Locate the cell with the specified text and output its [X, Y] center coordinate. 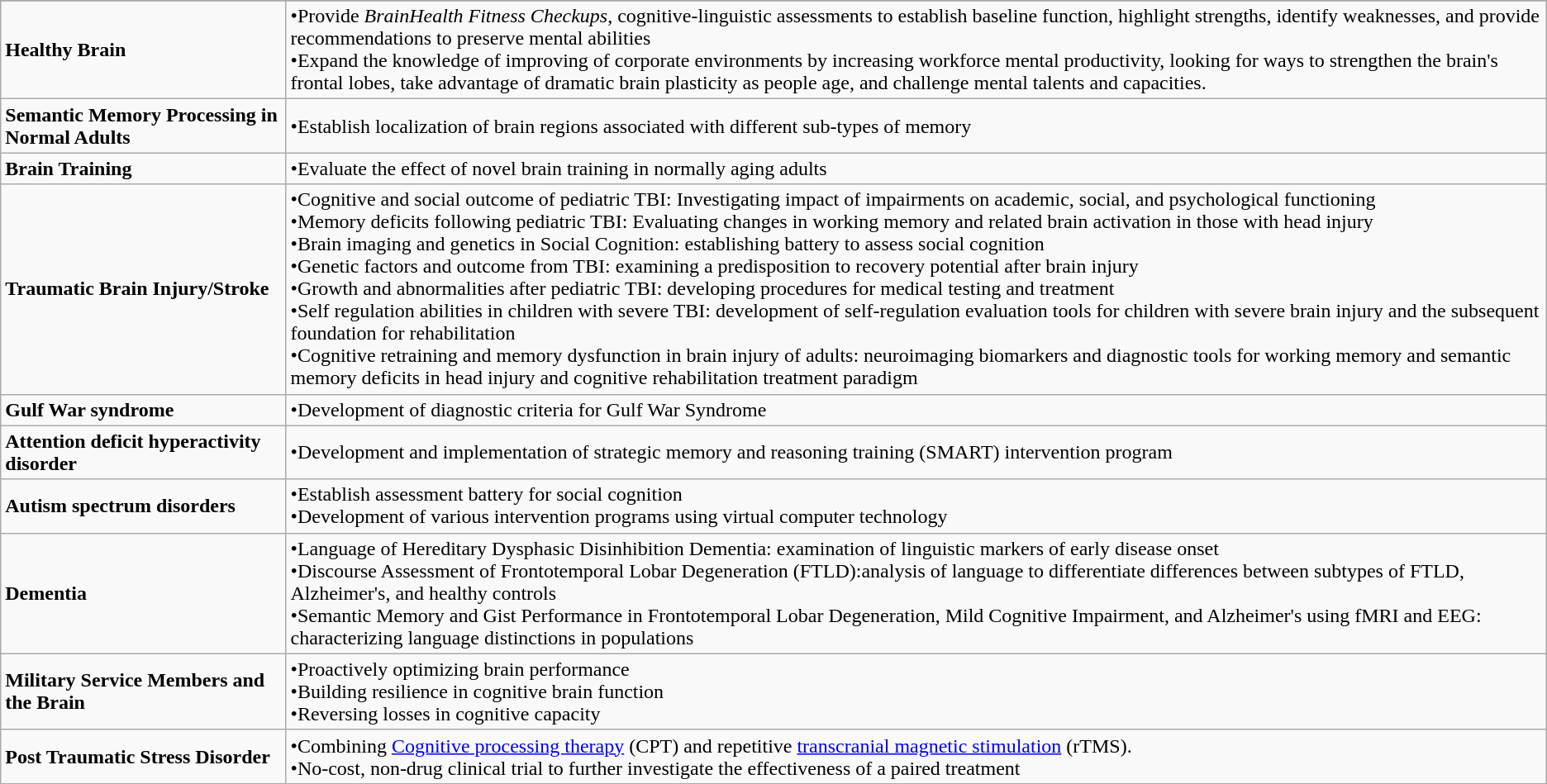
•Evaluate the effect of novel brain training in normally aging adults [916, 169]
Attention deficit hyperactivity disorder [144, 453]
•Development of diagnostic criteria for Gulf War Syndrome [916, 410]
•Development and implementation of strategic memory and reasoning training (SMART) intervention program [916, 453]
Post Traumatic Stress Disorder [144, 757]
Brain Training [144, 169]
Military Service Members and the Brain [144, 691]
Gulf War syndrome [144, 410]
Healthy Brain [144, 50]
Traumatic Brain Injury/Stroke [144, 289]
Autism spectrum disorders [144, 506]
•Establish localization of brain regions associated with different sub-types of memory [916, 126]
Dementia [144, 593]
Semantic Memory Processing in Normal Adults [144, 126]
•Establish assessment battery for social cognition•Development of various intervention programs using virtual computer technology [916, 506]
•Proactively optimizing brain performance •Building resilience in cognitive brain function •Reversing losses in cognitive capacity [916, 691]
